From the cell containing the given text, extract its center point as (x, y) coordinate. 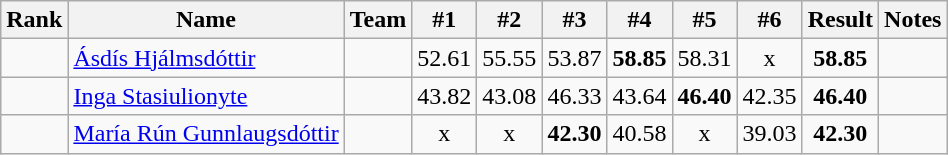
Rank (34, 20)
Inga Stasiulionyte (206, 96)
46.33 (574, 96)
#4 (640, 20)
58.31 (704, 58)
42.35 (770, 96)
43.82 (444, 96)
#5 (704, 20)
Team (378, 20)
55.55 (510, 58)
39.03 (770, 134)
53.87 (574, 58)
Name (206, 20)
40.58 (640, 134)
Ásdís Hjálmsdóttir (206, 58)
#2 (510, 20)
María Rún Gunnlaugsdóttir (206, 134)
Notes (913, 20)
Result (840, 20)
#6 (770, 20)
43.08 (510, 96)
#3 (574, 20)
43.64 (640, 96)
#1 (444, 20)
52.61 (444, 58)
